Identify which cell holds the provided text, then report its [X, Y] central coordinate. 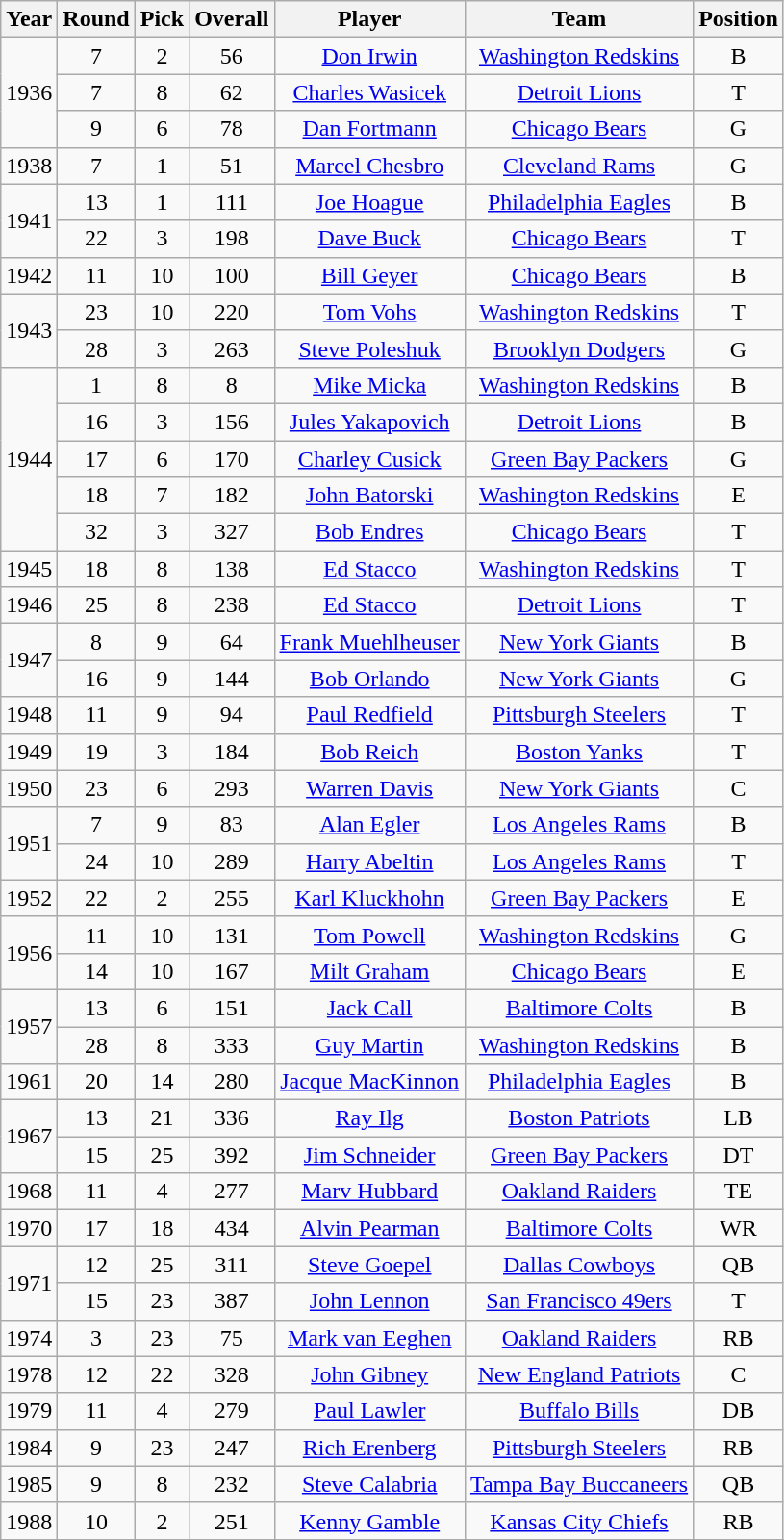
251 [232, 1521]
1967 [29, 1137]
19 [96, 752]
1944 [29, 458]
Karl Kluckhohn [369, 898]
1978 [29, 1374]
Bob Reich [369, 752]
1947 [29, 660]
232 [232, 1484]
167 [232, 971]
75 [232, 1338]
Buffalo Bills [579, 1411]
170 [232, 459]
Player [369, 19]
John Gibney [369, 1374]
1956 [29, 953]
Frank Muehlheuser [369, 642]
238 [232, 605]
1948 [29, 715]
1941 [29, 220]
DT [739, 1155]
Charley Cusick [369, 459]
Brooklyn Dodgers [579, 348]
64 [232, 642]
Position [739, 19]
1970 [29, 1228]
DB [739, 1411]
220 [232, 312]
1988 [29, 1521]
1951 [29, 843]
138 [232, 569]
Bill Geyer [369, 275]
Paul Lawler [369, 1411]
Joe Hoague [369, 202]
20 [96, 1082]
Year [29, 19]
Jim Schneider [369, 1155]
Bob Endres [369, 532]
Boston Yanks [579, 752]
293 [232, 788]
Kansas City Chiefs [579, 1521]
1950 [29, 788]
263 [232, 348]
LB [739, 1118]
Jacque MacKinnon [369, 1082]
Steve Poleshuk [369, 348]
62 [232, 92]
1957 [29, 1026]
Kenny Gamble [369, 1521]
John Batorski [369, 496]
1984 [29, 1448]
Steve Goepel [369, 1265]
Charles Wasicek [369, 92]
Harry Abeltin [369, 861]
Bob Orlando [369, 679]
Cleveland Rams [579, 166]
Dallas Cowboys [579, 1265]
Tom Vohs [369, 312]
198 [232, 239]
Mark van Eeghen [369, 1338]
1946 [29, 605]
32 [96, 532]
Guy Martin [369, 1044]
Round [96, 19]
1968 [29, 1192]
1943 [29, 330]
144 [232, 679]
24 [96, 861]
111 [232, 202]
311 [232, 1265]
San Francisco 49ers [579, 1301]
1971 [29, 1283]
Tom Powell [369, 935]
327 [232, 532]
100 [232, 275]
Alan Egler [369, 825]
Mike Micka [369, 385]
277 [232, 1192]
156 [232, 422]
392 [232, 1155]
Dan Fortmann [369, 129]
Dave Buck [369, 239]
WR [739, 1228]
51 [232, 166]
1938 [29, 166]
1961 [29, 1082]
279 [232, 1411]
21 [162, 1118]
1952 [29, 898]
1936 [29, 92]
387 [232, 1301]
1979 [29, 1411]
Marcel Chesbro [369, 166]
Warren Davis [369, 788]
94 [232, 715]
Alvin Pearman [369, 1228]
1942 [29, 275]
Ray Ilg [369, 1118]
New England Patriots [579, 1374]
434 [232, 1228]
1949 [29, 752]
Rich Erenberg [369, 1448]
280 [232, 1082]
1985 [29, 1484]
Team [579, 19]
83 [232, 825]
131 [232, 935]
Tampa Bay Buccaneers [579, 1484]
182 [232, 496]
151 [232, 1008]
336 [232, 1118]
1974 [29, 1338]
289 [232, 861]
184 [232, 752]
328 [232, 1374]
1945 [29, 569]
Marv Hubbard [369, 1192]
TE [739, 1192]
255 [232, 898]
78 [232, 129]
Don Irwin [369, 56]
Overall [232, 19]
Milt Graham [369, 971]
Jack Call [369, 1008]
333 [232, 1044]
56 [232, 56]
Pick [162, 19]
247 [232, 1448]
Steve Calabria [369, 1484]
John Lennon [369, 1301]
Boston Patriots [579, 1118]
Jules Yakapovich [369, 422]
Paul Redfield [369, 715]
